Detect which cell encompasses the target text, then output its [X, Y] center coordinate. 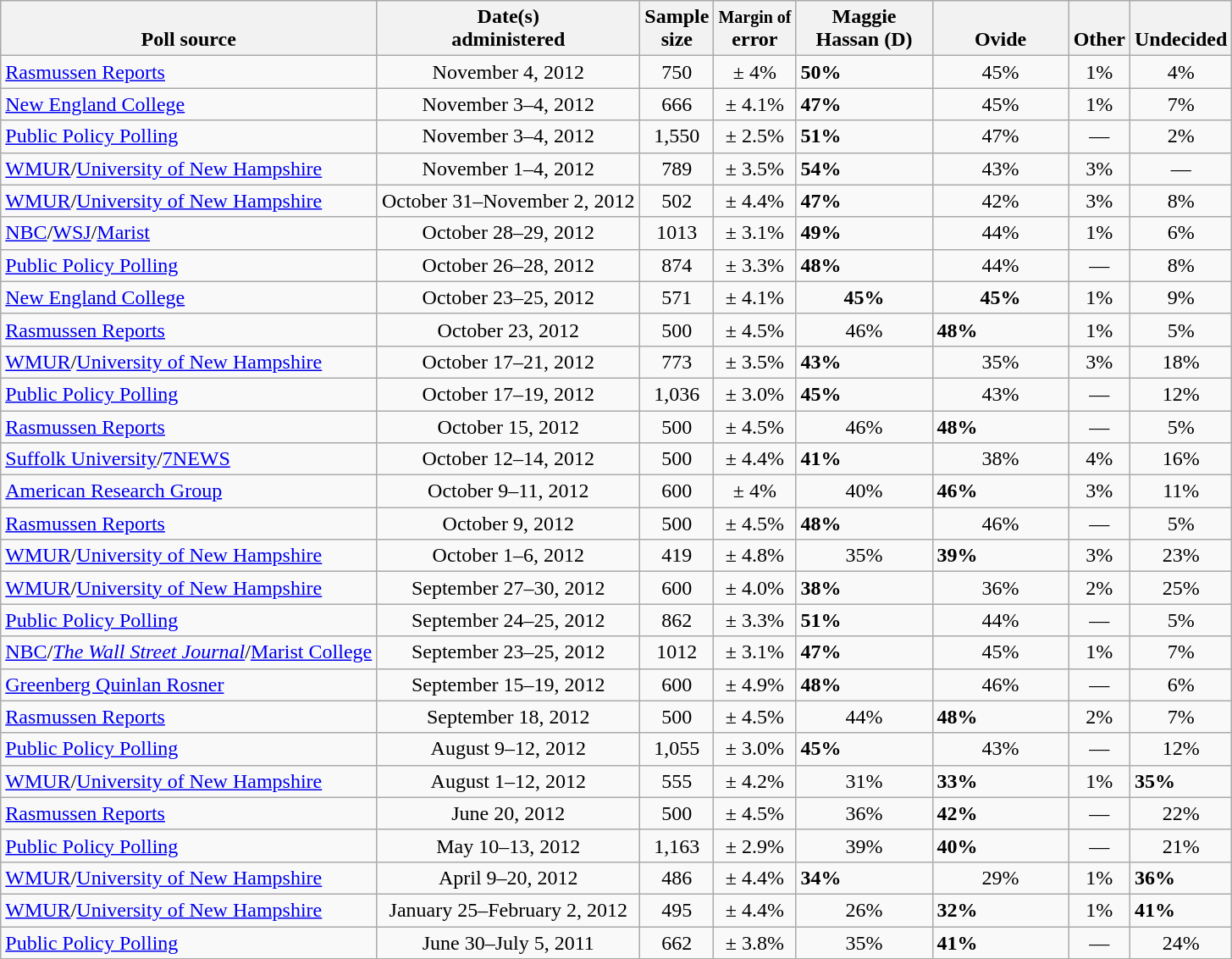
October 23–25, 2012 [508, 297]
NBC/The Wall Street Journal/Marist College [189, 652]
419 [677, 556]
October 26–28, 2012 [508, 265]
Undecided [1180, 29]
October 17–21, 2012 [508, 362]
October 1–6, 2012 [508, 556]
September 27–30, 2012 [508, 588]
October 17–19, 2012 [508, 394]
August 9–12, 2012 [508, 749]
21% [1180, 845]
662 [677, 943]
1012 [677, 652]
789 [677, 169]
± 4.0% [755, 588]
Samplesize [677, 29]
October 12–14, 2012 [508, 459]
June 30–July 5, 2011 [508, 943]
54% [864, 169]
October 23, 2012 [508, 330]
862 [677, 620]
Suffolk University/7NEWS [189, 459]
September 15–19, 2012 [508, 685]
May 10–13, 2012 [508, 845]
± 4.8% [755, 556]
October 9–11, 2012 [508, 491]
Margin oferror [755, 29]
502 [677, 201]
24% [1180, 943]
Poll source [189, 29]
± 4.2% [755, 781]
29% [1001, 878]
Date(s)administered [508, 29]
± 2.9% [755, 845]
October 9, 2012 [508, 524]
34% [864, 878]
750 [677, 72]
September 18, 2012 [508, 717]
495 [677, 910]
October 31–November 2, 2012 [508, 201]
October 15, 2012 [508, 426]
April 9–20, 2012 [508, 878]
9% [1180, 297]
± 2.5% [755, 136]
1,550 [677, 136]
16% [1180, 459]
MaggieHassan (D) [864, 29]
50% [864, 72]
1,036 [677, 394]
November 1–4, 2012 [508, 169]
October 28–29, 2012 [508, 233]
1,163 [677, 845]
31% [864, 781]
25% [1180, 588]
November 4, 2012 [508, 72]
Greenberg Quinlan Rosner [189, 685]
49% [864, 233]
874 [677, 265]
22% [1180, 813]
26% [864, 910]
11% [1180, 491]
January 25–February 2, 2012 [508, 910]
33% [1001, 781]
September 23–25, 2012 [508, 652]
555 [677, 781]
773 [677, 362]
June 20, 2012 [508, 813]
September 24–25, 2012 [508, 620]
32% [1001, 910]
666 [677, 104]
± 4.9% [755, 685]
NBC/WSJ/Marist [189, 233]
± 3.8% [755, 943]
1013 [677, 233]
Ovide [1001, 29]
23% [1180, 556]
American Research Group [189, 491]
486 [677, 878]
Other [1099, 29]
1,055 [677, 749]
18% [1180, 362]
August 1–12, 2012 [508, 781]
571 [677, 297]
